Scan for the cell matching the given text and deliver its (X, Y) coordinate at center. 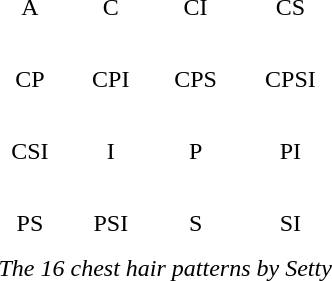
I (111, 138)
CPI (111, 66)
CPS (196, 66)
PSI (111, 210)
S (196, 210)
P (196, 138)
